Locate the cell with the specified text and output its (x, y) center coordinate. 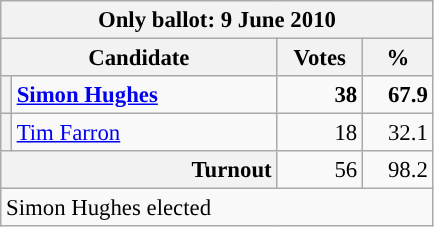
Candidate (139, 58)
38 (320, 95)
56 (320, 170)
Turnout (139, 170)
Votes (320, 58)
67.9 (398, 95)
32.1 (398, 133)
% (398, 58)
18 (320, 133)
Simon Hughes (144, 95)
Simon Hughes elected (217, 208)
98.2 (398, 170)
Only ballot: 9 June 2010 (217, 20)
Tim Farron (144, 133)
